Search for the cell housing the specified text and yield its [x, y] center coordinate. 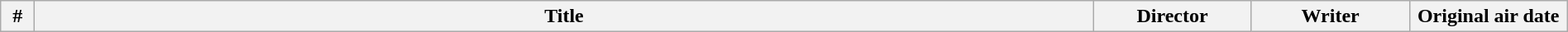
Writer [1330, 16]
Director [1173, 16]
Original air date [1489, 16]
# [18, 16]
Title [564, 16]
